Return the (X, Y) coordinate for the center point of the cell that contains the specified text.  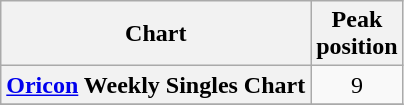
9 (357, 85)
Peakposition (357, 34)
Oricon Weekly Singles Chart (156, 85)
Chart (156, 34)
